Output the [X, Y] coordinate of the center of the cell containing the given text.  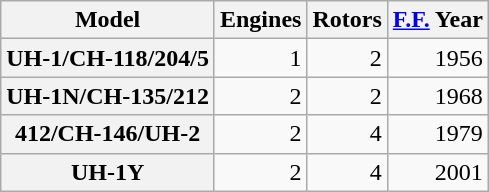
F.F. Year [438, 20]
UH-1Y [108, 172]
1 [260, 58]
412/CH-146/UH-2 [108, 134]
UH-1N/CH-135/212 [108, 96]
1979 [438, 134]
UH-1/CH-118/204/5 [108, 58]
Model [108, 20]
2001 [438, 172]
Engines [260, 20]
1968 [438, 96]
1956 [438, 58]
Rotors [347, 20]
